For the text-containing cell, return its midpoint in [X, Y] coordinate format. 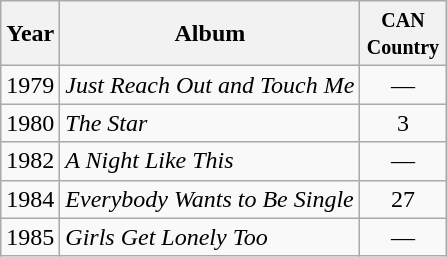
Girls Get Lonely Too [210, 237]
3 [403, 123]
Album [210, 34]
A Night Like This [210, 161]
Year [30, 34]
1984 [30, 199]
1982 [30, 161]
Everybody Wants to Be Single [210, 199]
1985 [30, 237]
1980 [30, 123]
CAN Country [403, 34]
Just Reach Out and Touch Me [210, 85]
27 [403, 199]
The Star [210, 123]
1979 [30, 85]
